Locate the cell with the specified text and output its (x, y) center coordinate. 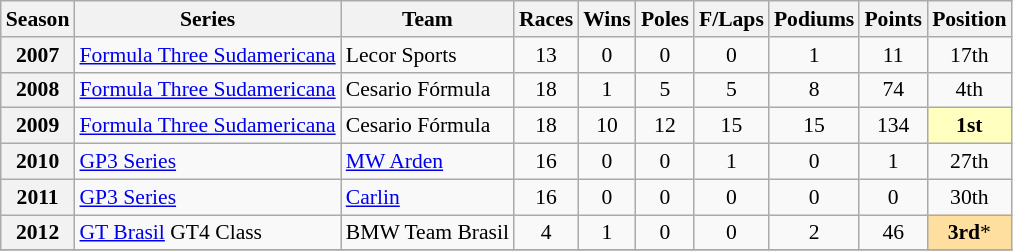
30th (969, 197)
27th (969, 162)
Lecor Sports (428, 55)
Podiums (814, 19)
3rd* (969, 233)
4 (546, 233)
Position (969, 19)
46 (893, 233)
Series (207, 19)
Races (546, 19)
Poles (665, 19)
Points (893, 19)
Wins (607, 19)
2010 (38, 162)
2011 (38, 197)
2009 (38, 126)
F/Laps (732, 19)
74 (893, 90)
13 (546, 55)
BMW Team Brasil (428, 233)
4th (969, 90)
Team (428, 19)
2 (814, 233)
2012 (38, 233)
Season (38, 19)
11 (893, 55)
17th (969, 55)
8 (814, 90)
12 (665, 126)
10 (607, 126)
MW Arden (428, 162)
GT Brasil GT4 Class (207, 233)
134 (893, 126)
1st (969, 126)
Carlin (428, 197)
2007 (38, 55)
2008 (38, 90)
